Determine the [X, Y] coordinate at the center of the cell enclosing the given text.  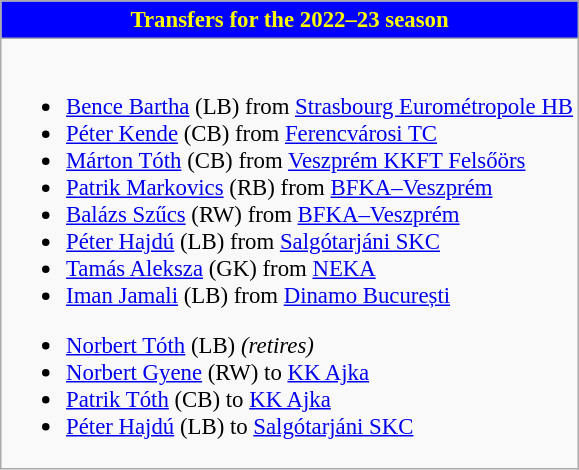
Transfers for the 2022–23 season [290, 20]
